Determine the [X, Y] coordinate at the center of the cell enclosing the given text.  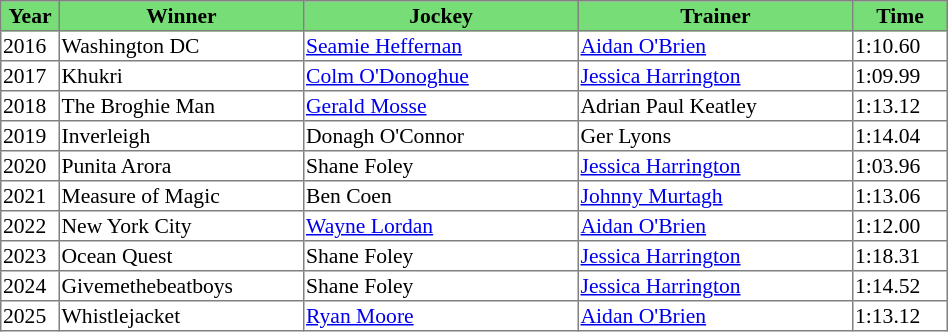
Measure of Magic [181, 196]
Time [900, 16]
1:10.60 [900, 46]
Year [30, 16]
Donagh O'Connor [441, 136]
2019 [30, 136]
Ocean Quest [181, 256]
Winner [181, 16]
1:03.96 [900, 166]
Punita Arora [181, 166]
2024 [30, 286]
2025 [30, 316]
2017 [30, 76]
1:09.99 [900, 76]
Adrian Paul Keatley [715, 106]
Khukri [181, 76]
1:14.52 [900, 286]
Seamie Heffernan [441, 46]
Johnny Murtagh [715, 196]
Wayne Lordan [441, 226]
2020 [30, 166]
Inverleigh [181, 136]
1:14.04 [900, 136]
Jockey [441, 16]
Ryan Moore [441, 316]
Givemethebeatboys [181, 286]
Colm O'Donoghue [441, 76]
Washington DC [181, 46]
2016 [30, 46]
Whistlejacket [181, 316]
Trainer [715, 16]
1:12.00 [900, 226]
Ben Coen [441, 196]
2022 [30, 226]
2018 [30, 106]
The Broghie Man [181, 106]
2021 [30, 196]
1:18.31 [900, 256]
1:13.06 [900, 196]
Gerald Mosse [441, 106]
2023 [30, 256]
New York City [181, 226]
Ger Lyons [715, 136]
